Find where the given text appears and provide that cell's center as [X, Y] coordinate. 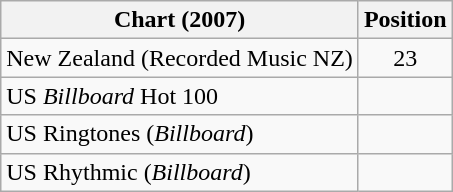
New Zealand (Recorded Music NZ) [180, 58]
Position [405, 20]
US Rhythmic (Billboard) [180, 172]
Chart (2007) [180, 20]
US Ringtones (Billboard) [180, 134]
23 [405, 58]
US Billboard Hot 100 [180, 96]
